For the text-containing cell, return its midpoint in (x, y) coordinate format. 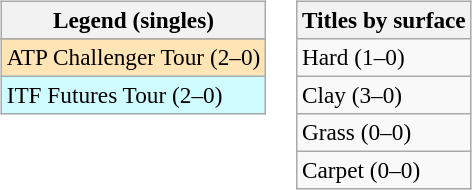
Legend (singles) (133, 20)
Carpet (0–0) (384, 171)
Titles by surface (384, 20)
ATP Challenger Tour (2–0) (133, 57)
Grass (0–0) (384, 133)
ITF Futures Tour (2–0) (133, 95)
Hard (1–0) (384, 57)
Clay (3–0) (384, 95)
